Output the (X, Y) coordinate of the center of the cell containing the given text.  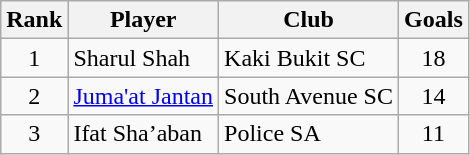
Club (309, 20)
Ifat Sha’aban (144, 134)
Sharul Shah (144, 58)
2 (34, 96)
Police SA (309, 134)
14 (434, 96)
1 (34, 58)
Juma'at Jantan (144, 96)
18 (434, 58)
Kaki Bukit SC (309, 58)
South Avenue SC (309, 96)
Rank (34, 20)
11 (434, 134)
Player (144, 20)
Goals (434, 20)
3 (34, 134)
